Scan for the cell matching the given text and deliver its [x, y] coordinate at center. 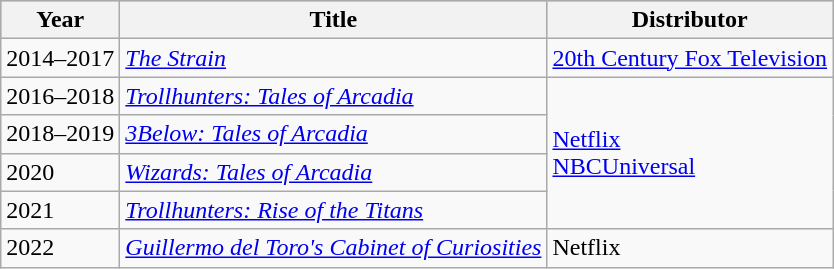
2018–2019 [60, 134]
Netflix [690, 248]
The Strain [334, 58]
Year [60, 20]
Title [334, 20]
3Below: Tales of Arcadia [334, 134]
Trollhunters: Rise of the Titans [334, 210]
Guillermo del Toro's Cabinet of Curiosities [334, 248]
2021 [60, 210]
NetflixNBCUniversal [690, 153]
2014–2017 [60, 58]
2020 [60, 172]
Trollhunters: Tales of Arcadia [334, 96]
20th Century Fox Television [690, 58]
Wizards: Tales of Arcadia [334, 172]
2016–2018 [60, 96]
2022 [60, 248]
Distributor [690, 20]
